Return the (x, y) coordinate for the center point of the cell that contains the specified text.  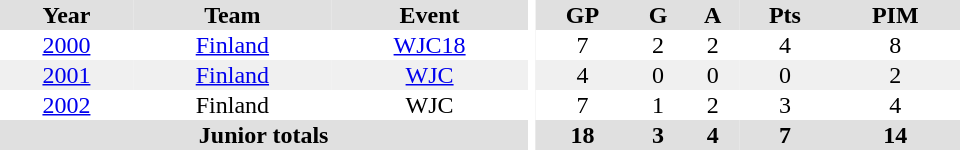
GP (582, 15)
A (712, 15)
Event (430, 15)
8 (895, 45)
Junior totals (264, 135)
2000 (66, 45)
G (658, 15)
WJC18 (430, 45)
Team (232, 15)
2002 (66, 105)
PIM (895, 15)
2001 (66, 75)
18 (582, 135)
Year (66, 15)
14 (895, 135)
Pts (784, 15)
1 (658, 105)
